For the text-containing cell, return its midpoint in (X, Y) coordinate format. 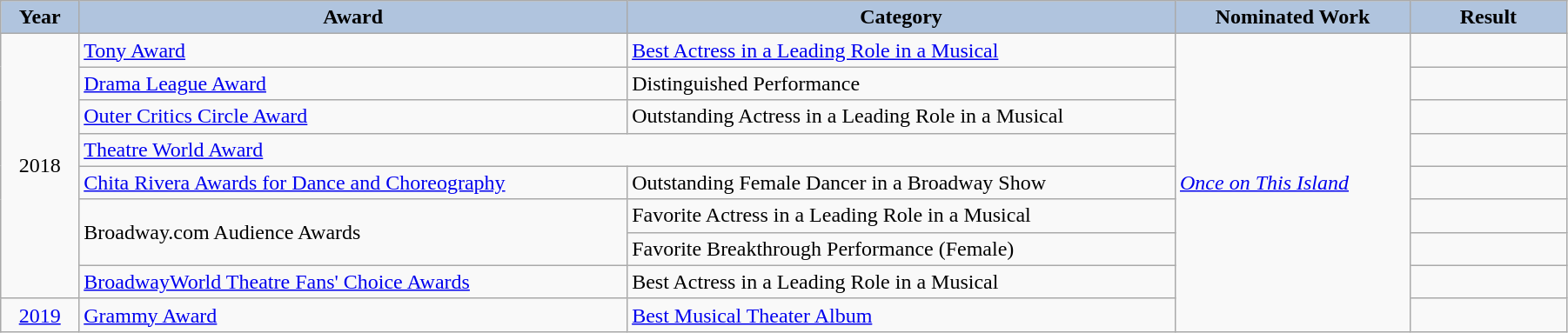
Drama League Award (353, 83)
Category (901, 17)
Favorite Actress in a Leading Role in a Musical (901, 216)
Tony Award (353, 50)
Outstanding Female Dancer in a Broadway Show (901, 183)
Result (1488, 17)
Outstanding Actress in a Leading Role in a Musical (901, 117)
Year (40, 17)
Grammy Award (353, 315)
2019 (40, 315)
BroadwayWorld Theatre Fans' Choice Awards (353, 282)
2018 (40, 166)
Favorite Breakthrough Performance (Female) (901, 249)
Chita Rivera Awards for Dance and Choreography (353, 183)
Distinguished Performance (901, 83)
Award (353, 17)
Nominated Work (1292, 17)
Once on This Island (1292, 183)
Broadway.com Audience Awards (353, 232)
Outer Critics Circle Award (353, 117)
Best Musical Theater Album (901, 315)
Theatre World Award (627, 150)
